From the cell containing the given text, extract its center point as (x, y) coordinate. 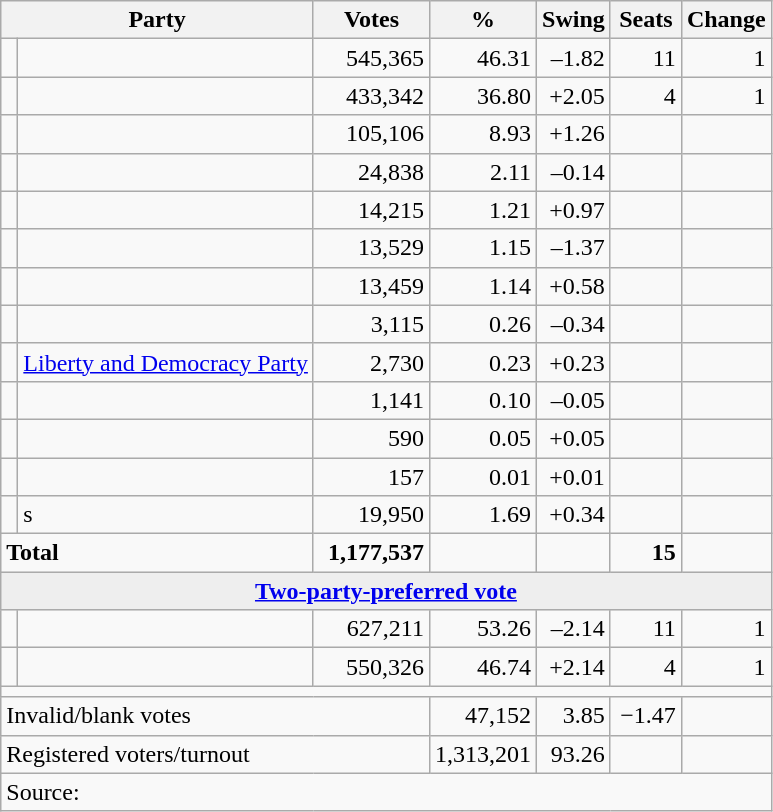
+0.01 (574, 477)
+0.34 (574, 515)
+0.97 (574, 210)
46.31 (482, 58)
13,529 (371, 248)
% (482, 20)
–0.34 (574, 324)
Liberty and Democracy Party (166, 362)
1,141 (371, 400)
Total (158, 553)
Invalid/blank votes (216, 716)
545,365 (371, 58)
53.26 (482, 629)
–0.14 (574, 172)
+2.14 (574, 667)
0.05 (482, 438)
590 (371, 438)
+0.05 (574, 438)
0.23 (482, 362)
0.10 (482, 400)
+2.05 (574, 96)
2.11 (482, 172)
–1.82 (574, 58)
13,459 (371, 286)
93.26 (574, 754)
1.14 (482, 286)
1,177,537 (371, 553)
46.74 (482, 667)
Source: (386, 792)
s (166, 515)
433,342 (371, 96)
+0.23 (574, 362)
1,313,201 (482, 754)
36.80 (482, 96)
Swing (574, 20)
–1.37 (574, 248)
0.01 (482, 477)
Seats (646, 20)
3,115 (371, 324)
157 (371, 477)
1.69 (482, 515)
+1.26 (574, 134)
3.85 (574, 716)
+0.58 (574, 286)
1.15 (482, 248)
627,211 (371, 629)
Change (726, 20)
Registered voters/turnout (216, 754)
–0.05 (574, 400)
Votes (371, 20)
15 (646, 553)
2,730 (371, 362)
–2.14 (574, 629)
550,326 (371, 667)
8.93 (482, 134)
Two-party-preferred vote (386, 591)
14,215 (371, 210)
19,950 (371, 515)
−1.47 (646, 716)
47,152 (482, 716)
1.21 (482, 210)
Party (158, 20)
24,838 (371, 172)
105,106 (371, 134)
0.26 (482, 324)
